Determine the (X, Y) coordinate at the center of the cell enclosing the given text.  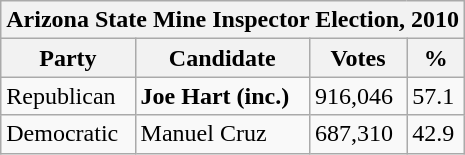
Democratic (68, 134)
Candidate (222, 58)
Arizona State Mine Inspector Election, 2010 (233, 20)
% (436, 58)
916,046 (358, 96)
Party (68, 58)
Manuel Cruz (222, 134)
Votes (358, 58)
687,310 (358, 134)
Joe Hart (inc.) (222, 96)
Republican (68, 96)
42.9 (436, 134)
57.1 (436, 96)
